Capture the cell that displays the provided text and extract its [x, y] central coordinate. 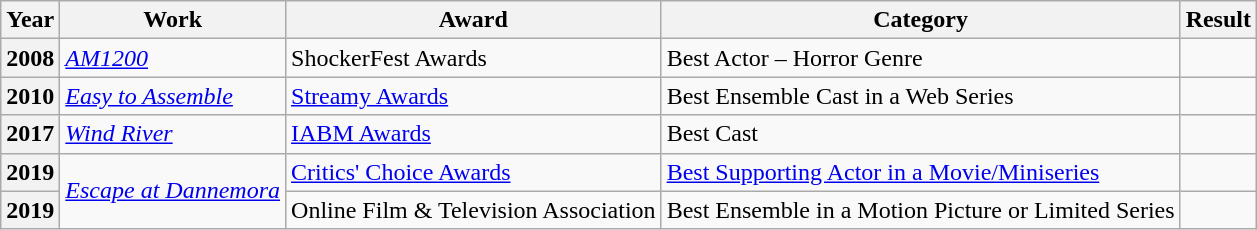
Best Supporting Actor in a Movie/Miniseries [920, 172]
2017 [30, 134]
Category [920, 20]
Best Cast [920, 134]
2010 [30, 96]
Best Ensemble Cast in a Web Series [920, 96]
Critics' Choice Awards [474, 172]
ShockerFest Awards [474, 58]
IABM Awards [474, 134]
Online Film & Television Association [474, 210]
Easy to Assemble [173, 96]
Best Ensemble in a Motion Picture or Limited Series [920, 210]
Award [474, 20]
Result [1218, 20]
Work [173, 20]
Streamy Awards [474, 96]
Escape at Dannemora [173, 191]
2008 [30, 58]
Wind River [173, 134]
Year [30, 20]
AM1200 [173, 58]
Best Actor – Horror Genre [920, 58]
